Scan for the cell matching the given text and deliver its (X, Y) coordinate at center. 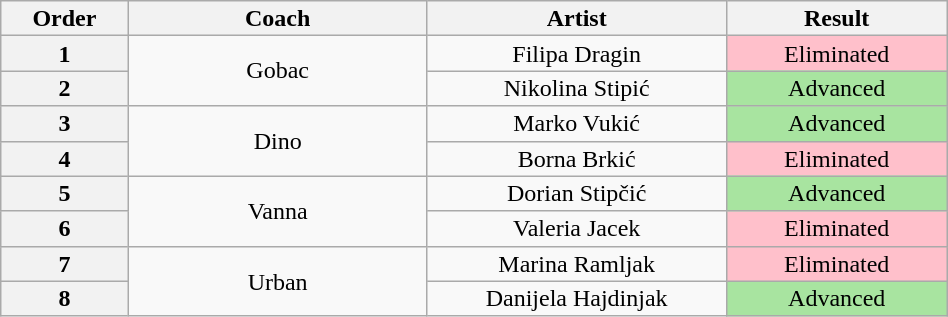
Order (64, 18)
Borna Brkić (576, 158)
Filipa Dragin (576, 54)
Result (836, 18)
Vanna (278, 211)
6 (64, 228)
5 (64, 194)
Marko Vukić (576, 124)
Gobac (278, 71)
1 (64, 54)
Nikolina Stipić (576, 88)
7 (64, 264)
8 (64, 298)
2 (64, 88)
Valeria Jacek (576, 228)
Dino (278, 141)
Marina Ramljak (576, 264)
4 (64, 158)
Urban (278, 281)
Coach (278, 18)
Danijela Hajdinjak (576, 298)
3 (64, 124)
Dorian Stipčić (576, 194)
Artist (576, 18)
